Locate the cell with the specified text and output its [x, y] center coordinate. 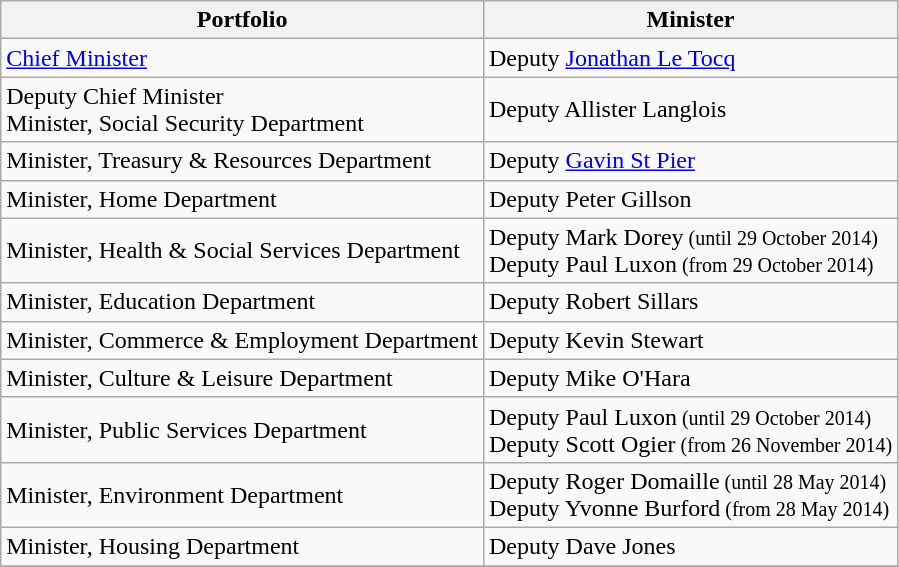
Minister, Treasury & Resources Department [242, 161]
Minister, Health & Social Services Department [242, 250]
Deputy Roger Domaille (until 28 May 2014) Deputy Yvonne Burford (from 28 May 2014) [690, 494]
Deputy Peter Gillson [690, 199]
Minister, Public Services Department [242, 430]
Deputy Mike O'Hara [690, 378]
Portfolio [242, 20]
Deputy Mark Dorey (until 29 October 2014) Deputy Paul Luxon (from 29 October 2014) [690, 250]
Chief Minister [242, 58]
Minister, Education Department [242, 302]
Deputy Chief MinisterMinister, Social Security Department [242, 110]
Deputy Jonathan Le Tocq [690, 58]
Deputy Allister Langlois [690, 110]
Minister, Housing Department [242, 546]
Minister, Culture & Leisure Department [242, 378]
Minister, Environment Department [242, 494]
Deputy Robert Sillars [690, 302]
Minister, Home Department [242, 199]
Deputy Paul Luxon (until 29 October 2014) Deputy Scott Ogier (from 26 November 2014) [690, 430]
Minister, Commerce & Employment Department [242, 340]
Deputy Kevin Stewart [690, 340]
Deputy Dave Jones [690, 546]
Deputy Gavin St Pier [690, 161]
Minister [690, 20]
